Find where the given text appears and provide that cell's center as [X, Y] coordinate. 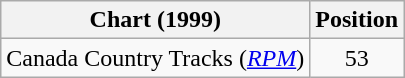
Position [357, 20]
Canada Country Tracks (RPM) [156, 58]
53 [357, 58]
Chart (1999) [156, 20]
